Locate the cell with the specified text and output its [X, Y] center coordinate. 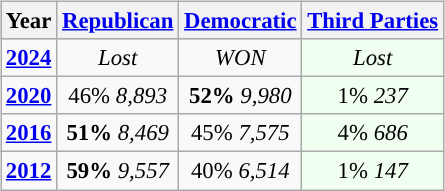
Year [29, 21]
45% 7,575 [240, 133]
52% 9,980 [240, 96]
WON [240, 58]
2020 [29, 96]
46% 8,893 [118, 96]
2016 [29, 133]
4% 686 [373, 133]
1% 147 [373, 171]
Third Parties [373, 21]
40% 6,514 [240, 171]
59% 9,557 [118, 171]
1% 237 [373, 96]
2012 [29, 171]
Republican [118, 21]
51% 8,469 [118, 133]
Democratic [240, 21]
2024 [29, 58]
